Find where the given text appears and provide that cell's center as (x, y) coordinate. 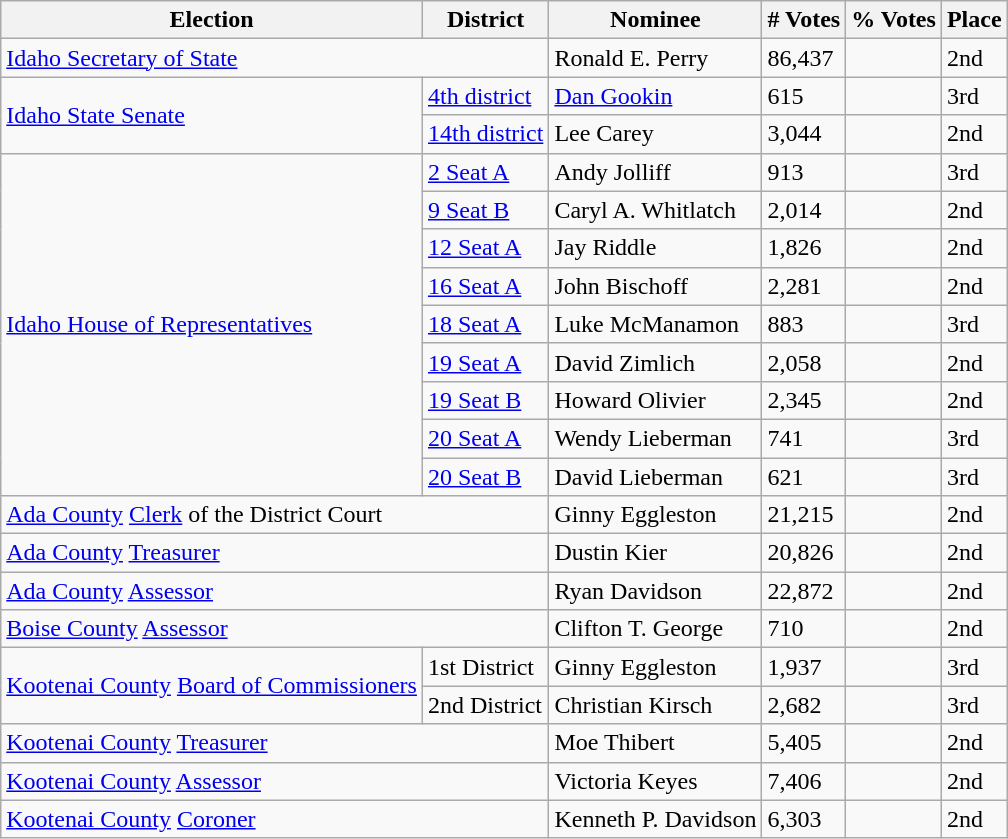
District (485, 20)
Ada County Assessor (275, 591)
1,826 (804, 248)
883 (804, 324)
Kootenai County Treasurer (275, 743)
2,014 (804, 210)
Ada County Treasurer (275, 553)
Idaho House of Representatives (212, 324)
Andy Jolliff (656, 172)
Victoria Keyes (656, 781)
9 Seat B (485, 210)
20,826 (804, 553)
Boise County Assessor (275, 629)
22,872 (804, 591)
Kootenai County Board of Commissioners (212, 686)
Ronald E. Perry (656, 58)
913 (804, 172)
710 (804, 629)
19 Seat B (485, 400)
1st District (485, 667)
7,406 (804, 781)
Nominee (656, 20)
741 (804, 438)
John Bischoff (656, 286)
4th district (485, 96)
Clifton T. George (656, 629)
2,345 (804, 400)
621 (804, 477)
# Votes (804, 20)
Ryan Davidson (656, 591)
Place (974, 20)
Kootenai County Assessor (275, 781)
6,303 (804, 819)
Christian Kirsch (656, 705)
16 Seat A (485, 286)
Wendy Lieberman (656, 438)
615 (804, 96)
Ada County Clerk of the District Court (275, 515)
20 Seat B (485, 477)
Idaho State Senate (212, 115)
Moe Thibert (656, 743)
18 Seat A (485, 324)
Kootenai County Coroner (275, 819)
20 Seat A (485, 438)
1,937 (804, 667)
Dan Gookin (656, 96)
Dustin Kier (656, 553)
21,215 (804, 515)
Kenneth P. Davidson (656, 819)
Election (212, 20)
Caryl A. Whitlatch (656, 210)
Idaho Secretary of State (275, 58)
19 Seat A (485, 362)
% Votes (894, 20)
2,281 (804, 286)
Lee Carey (656, 134)
2 Seat A (485, 172)
86,437 (804, 58)
Jay Riddle (656, 248)
5,405 (804, 743)
14th district (485, 134)
Luke McManamon (656, 324)
2,682 (804, 705)
David Zimlich (656, 362)
Howard Olivier (656, 400)
12 Seat A (485, 248)
2nd District (485, 705)
David Lieberman (656, 477)
3,044 (804, 134)
2,058 (804, 362)
